From the cell containing the given text, extract its center point as (x, y) coordinate. 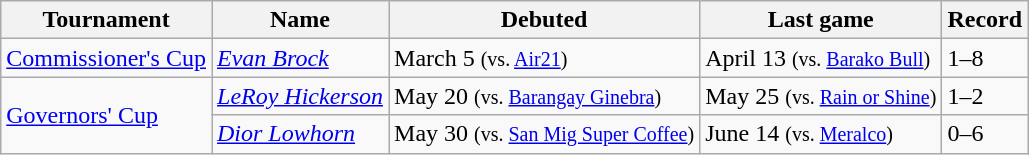
LeRoy Hickerson (300, 96)
Tournament (106, 20)
1–2 (985, 96)
Commissioner's Cup (106, 58)
April 13 (vs. Barako Bull) (821, 58)
0–6 (985, 134)
May 30 (vs. San Mig Super Coffee) (544, 134)
Governors' Cup (106, 115)
Last game (821, 20)
Name (300, 20)
June 14 (vs. Meralco) (821, 134)
Evan Brock (300, 58)
May 25 (vs. Rain or Shine) (821, 96)
Record (985, 20)
Dior Lowhorn (300, 134)
March 5 (vs. Air21) (544, 58)
Debuted (544, 20)
1–8 (985, 58)
May 20 (vs. Barangay Ginebra) (544, 96)
